Extract the [X, Y] coordinate from the center of the cell holding the provided text.  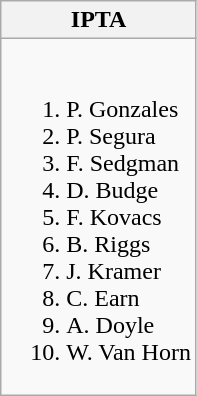
P. Gonzales P. Segura F. Sedgman D. Budge F. Kovacs B. Riggs J. Kramer C. Earn A. Doyle W. Van Horn [99, 217]
IPTA [99, 20]
